Detect which cell encompasses the target text, then output its [x, y] center coordinate. 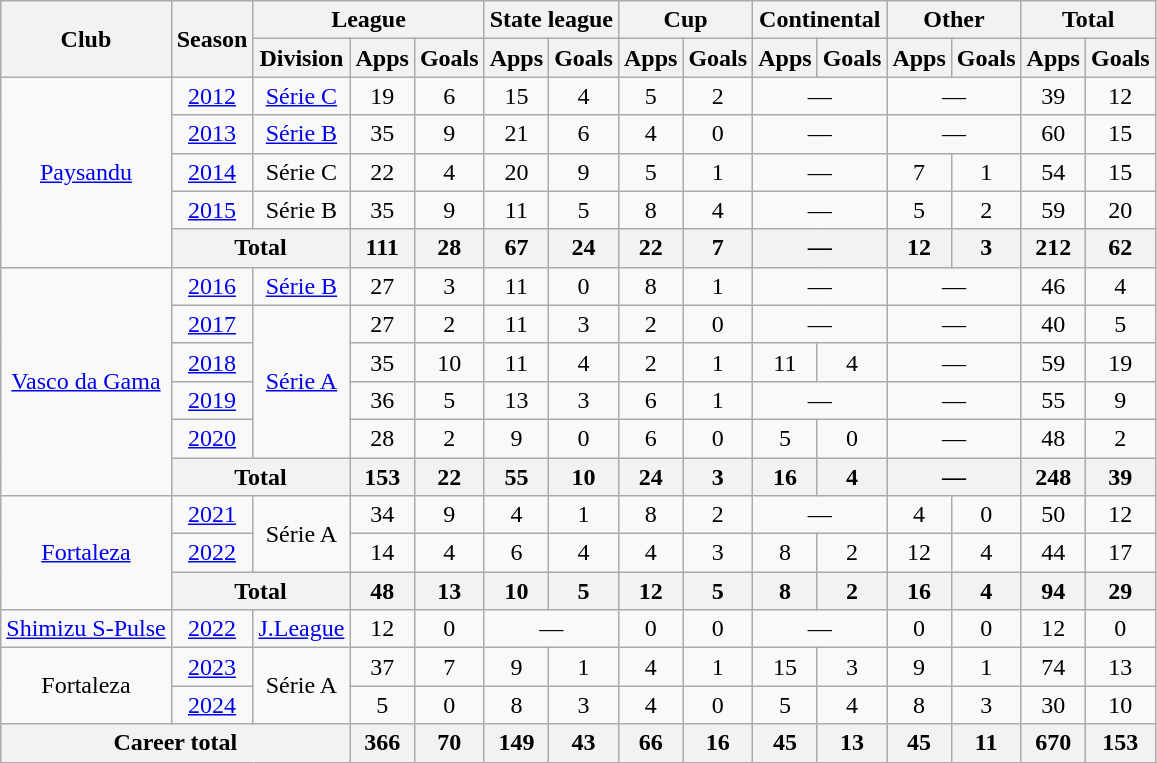
Shimizu S-Pulse [86, 629]
2012 [212, 96]
2014 [212, 172]
36 [382, 400]
2023 [212, 667]
14 [382, 553]
212 [1053, 248]
2019 [212, 400]
67 [516, 248]
248 [1053, 477]
37 [382, 667]
Career total [176, 743]
2018 [212, 362]
54 [1053, 172]
Club [86, 39]
Vasco da Gama [86, 381]
2017 [212, 324]
Division [302, 58]
2013 [212, 134]
111 [382, 248]
62 [1120, 248]
46 [1053, 286]
670 [1053, 743]
2016 [212, 286]
Cup [685, 20]
43 [584, 743]
34 [382, 515]
149 [516, 743]
Continental [820, 20]
2015 [212, 210]
21 [516, 134]
44 [1053, 553]
60 [1053, 134]
66 [650, 743]
30 [1053, 705]
Other [954, 20]
94 [1053, 591]
Season [212, 39]
2020 [212, 438]
366 [382, 743]
17 [1120, 553]
League [368, 20]
2024 [212, 705]
40 [1053, 324]
70 [449, 743]
74 [1053, 667]
29 [1120, 591]
J.League [302, 629]
2021 [212, 515]
State league [551, 20]
50 [1053, 515]
Paysandu [86, 172]
